Capture the cell that displays the provided text and extract its (x, y) central coordinate. 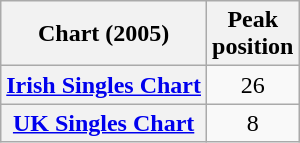
UK Singles Chart (104, 123)
Peakposition (253, 34)
Irish Singles Chart (104, 85)
8 (253, 123)
26 (253, 85)
Chart (2005) (104, 34)
